Pinpoint the cell where the given text exists, returning its (X, Y) midpoint coordinate. 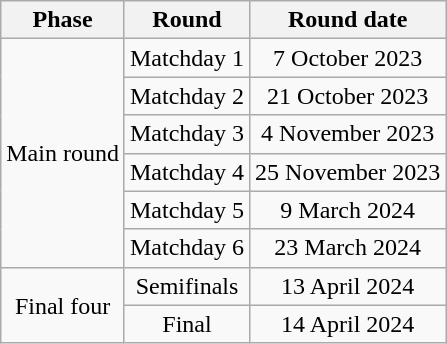
25 November 2023 (348, 172)
13 April 2024 (348, 286)
Matchday 5 (186, 210)
Semifinals (186, 286)
Round date (348, 20)
Final four (63, 305)
9 March 2024 (348, 210)
4 November 2023 (348, 134)
7 October 2023 (348, 58)
Matchday 4 (186, 172)
Matchday 2 (186, 96)
Matchday 1 (186, 58)
Matchday 6 (186, 248)
23 March 2024 (348, 248)
14 April 2024 (348, 324)
Phase (63, 20)
Matchday 3 (186, 134)
Main round (63, 153)
21 October 2023 (348, 96)
Final (186, 324)
Round (186, 20)
